Detect which cell encompasses the target text, then output its (x, y) center coordinate. 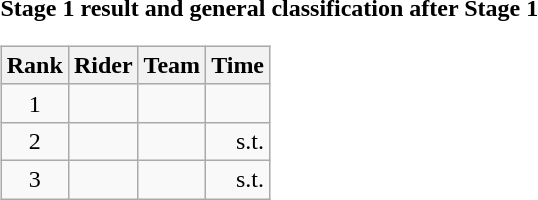
2 (34, 141)
Time (238, 65)
Team (172, 65)
Rider (103, 65)
3 (34, 179)
Rank (34, 65)
1 (34, 103)
